Output the (X, Y) coordinate of the center of the cell containing the given text.  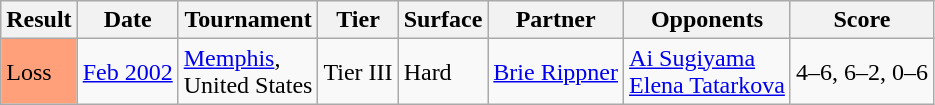
Hard (443, 72)
Feb 2002 (128, 72)
4–6, 6–2, 0–6 (862, 72)
Tier (358, 20)
Tier III (358, 72)
Memphis,United States (248, 72)
Tournament (248, 20)
Opponents (708, 20)
Date (128, 20)
Surface (443, 20)
Result (39, 20)
Ai Sugiyama Elena Tatarkova (708, 72)
Loss (39, 72)
Score (862, 20)
Partner (556, 20)
Brie Rippner (556, 72)
